For the text-containing cell, return its midpoint in [x, y] coordinate format. 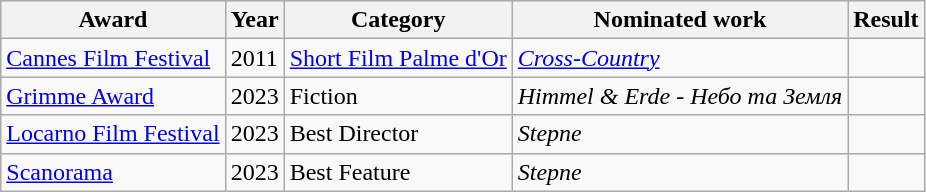
Cross-Country [680, 58]
Grimme Award [113, 96]
Category [398, 20]
Award [113, 20]
Fiction [398, 96]
Cannes Film Festival [113, 58]
Best Director [398, 134]
Year [254, 20]
Nominated work [680, 20]
Best Feature [398, 172]
Scanorama [113, 172]
Result [886, 20]
2011 [254, 58]
Short Film Palme d'Or [398, 58]
Locarno Film Festival [113, 134]
Himmel & Erde - Небо та Земля [680, 96]
